Return the (X, Y) coordinate for the center point of the cell that contains the specified text.  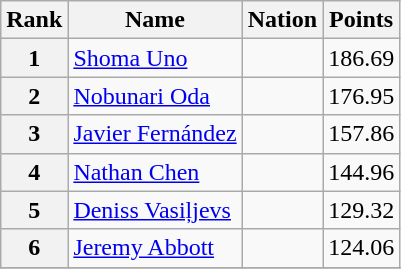
Shoma Uno (155, 58)
6 (34, 248)
2 (34, 96)
Deniss Vasiļjevs (155, 210)
157.86 (362, 134)
Rank (34, 20)
Nation (282, 20)
144.96 (362, 172)
4 (34, 172)
Jeremy Abbott (155, 248)
124.06 (362, 248)
176.95 (362, 96)
Nathan Chen (155, 172)
Nobunari Oda (155, 96)
186.69 (362, 58)
1 (34, 58)
Points (362, 20)
3 (34, 134)
129.32 (362, 210)
Javier Fernández (155, 134)
5 (34, 210)
Name (155, 20)
